Pinpoint the cell where the given text exists, returning its [X, Y] midpoint coordinate. 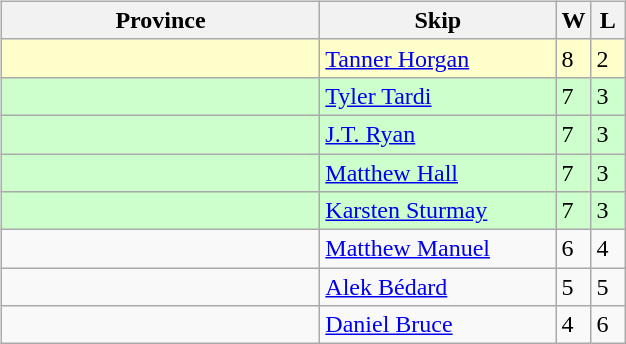
Tyler Tardi [438, 96]
Skip [438, 20]
Daniel Bruce [438, 325]
2 [608, 58]
Matthew Manuel [438, 249]
J.T. Ryan [438, 134]
Karsten Sturmay [438, 211]
Tanner Horgan [438, 58]
8 [574, 58]
Alek Bédard [438, 287]
L [608, 20]
Matthew Hall [438, 173]
W [574, 20]
Province [160, 20]
